Return the [x, y] coordinate for the center point of the cell that contains the specified text.  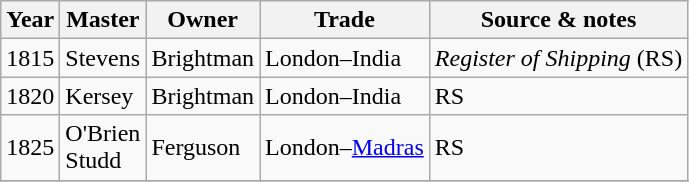
1820 [30, 96]
Kersey [103, 96]
Stevens [103, 58]
Trade [345, 20]
Ferguson [203, 148]
Register of Shipping (RS) [558, 58]
O'BrienStudd [103, 148]
London–Madras [345, 148]
1825 [30, 148]
Master [103, 20]
Owner [203, 20]
1815 [30, 58]
Source & notes [558, 20]
Year [30, 20]
